Search for the cell housing the specified text and yield its [x, y] center coordinate. 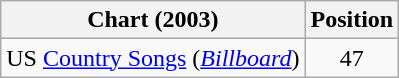
Position [352, 20]
Chart (2003) [153, 20]
47 [352, 58]
US Country Songs (Billboard) [153, 58]
